Search for the cell housing the specified text and yield its [x, y] center coordinate. 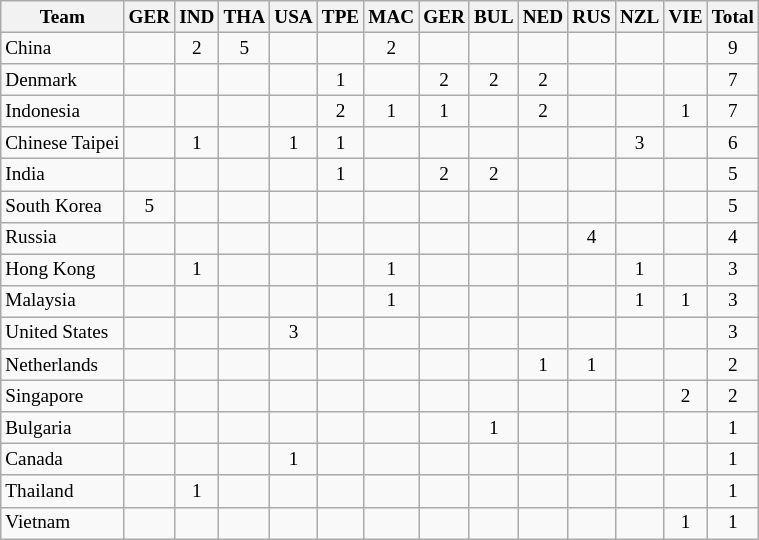
Netherlands [62, 365]
Hong Kong [62, 270]
NED [543, 17]
Vietnam [62, 523]
Team [62, 17]
United States [62, 333]
Bulgaria [62, 428]
Malaysia [62, 301]
6 [732, 143]
Indonesia [62, 111]
VIE [686, 17]
RUS [592, 17]
Total [732, 17]
MAC [392, 17]
TPE [340, 17]
NZL [640, 17]
Chinese Taipei [62, 143]
Canada [62, 460]
BUL [494, 17]
IND [197, 17]
THA [244, 17]
China [62, 48]
9 [732, 48]
South Korea [62, 206]
Thailand [62, 491]
Singapore [62, 396]
Denmark [62, 80]
India [62, 175]
USA [294, 17]
Russia [62, 238]
